Capture the cell that displays the provided text and extract its (x, y) central coordinate. 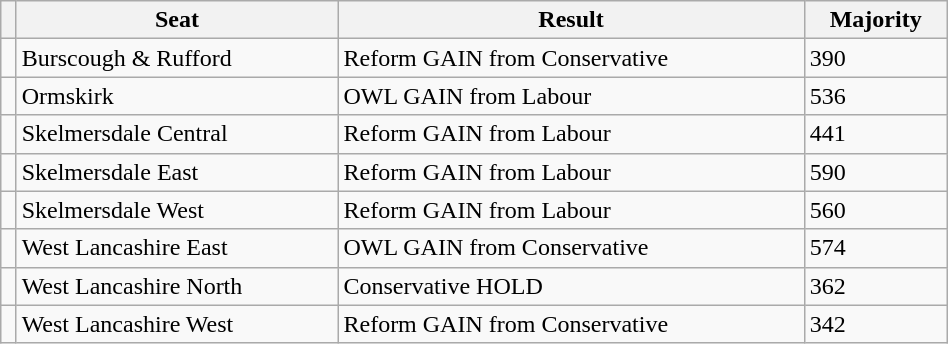
Skelmersdale Central (177, 134)
362 (876, 286)
West Lancashire East (177, 248)
Ormskirk (177, 96)
Result (571, 20)
590 (876, 172)
441 (876, 134)
342 (876, 324)
OWL GAIN from Conservative (571, 248)
West Lancashire West (177, 324)
Seat (177, 20)
Conservative HOLD (571, 286)
OWL GAIN from Labour (571, 96)
Skelmersdale East (177, 172)
536 (876, 96)
390 (876, 58)
West Lancashire North (177, 286)
Burscough & Rufford (177, 58)
Majority (876, 20)
574 (876, 248)
560 (876, 210)
Skelmersdale West (177, 210)
